Find where the given text appears and provide that cell's center as (X, Y) coordinate. 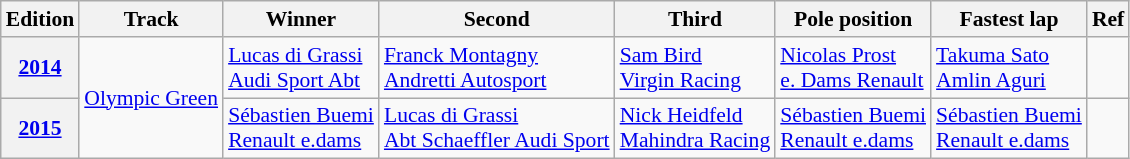
Nick Heidfeld Mahindra Racing (696, 128)
Pole position (853, 19)
Lucas di GrassiAudi Sport Abt (301, 68)
Edition (40, 19)
Second (497, 19)
Franck MontagnyAndretti Autosport (497, 68)
Track (151, 19)
Ref (1108, 19)
2014 (40, 68)
Fastest lap (1009, 19)
Olympic Green (151, 98)
2015 (40, 128)
Takuma Sato Amlin Aguri (1009, 68)
Lucas di GrassiAbt Schaeffler Audi Sport (497, 128)
Winner (301, 19)
Third (696, 19)
Sam Bird Virgin Racing (696, 68)
Nicolas Proste. Dams Renault (853, 68)
